Find where the given text appears and provide that cell's center as [x, y] coordinate. 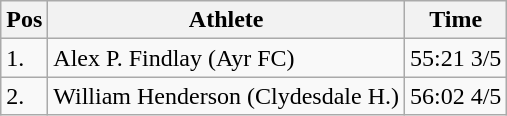
Pos [24, 20]
Alex P. Findlay (Ayr FC) [226, 58]
2. [24, 96]
Athlete [226, 20]
Time [455, 20]
56:02 4/5 [455, 96]
55:21 3/5 [455, 58]
1. [24, 58]
William Henderson (Clydesdale H.) [226, 96]
